Pinpoint the cell where the given text exists, returning its (x, y) midpoint coordinate. 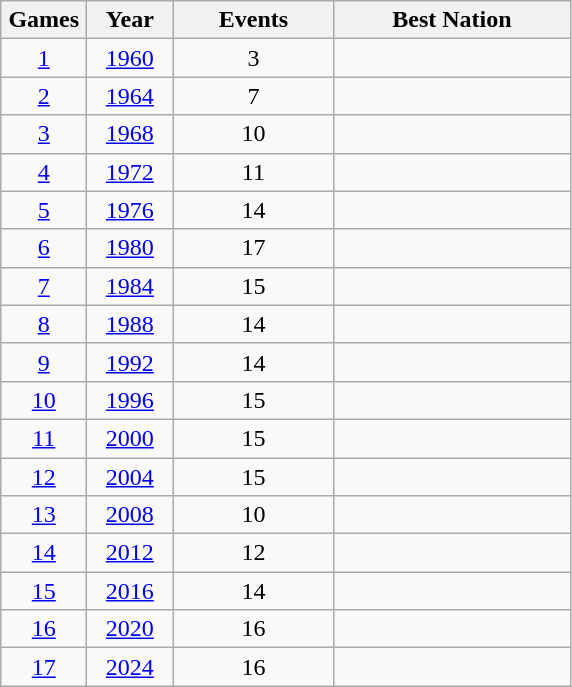
1964 (130, 96)
1988 (130, 324)
1972 (130, 172)
13 (44, 515)
2008 (130, 515)
2 (44, 96)
Games (44, 20)
1980 (130, 248)
2020 (130, 629)
2024 (130, 667)
Events (254, 20)
4 (44, 172)
1960 (130, 58)
6 (44, 248)
1 (44, 58)
1984 (130, 286)
5 (44, 210)
Best Nation (452, 20)
8 (44, 324)
2016 (130, 591)
1992 (130, 362)
Year (130, 20)
2004 (130, 477)
2012 (130, 553)
9 (44, 362)
1996 (130, 400)
1976 (130, 210)
1968 (130, 134)
2000 (130, 438)
